Return the [X, Y] coordinate for the center point of the cell that contains the specified text.  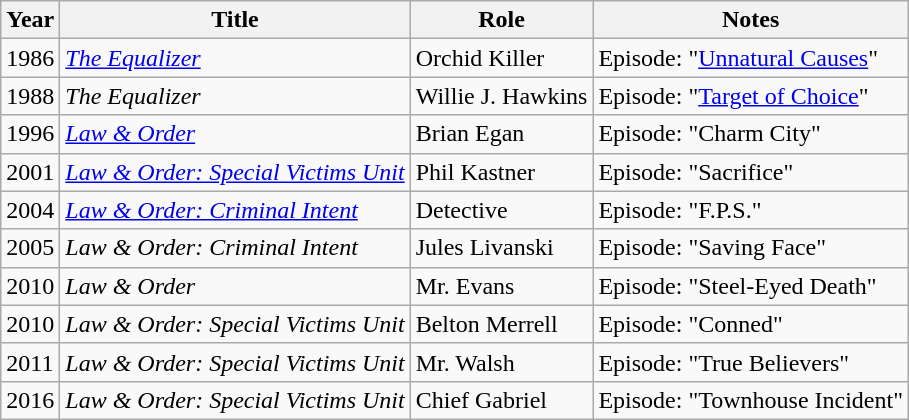
2016 [30, 400]
Willie J. Hawkins [502, 96]
Title [235, 20]
1986 [30, 58]
Orchid Killer [502, 58]
Episode: "Target of Choice" [751, 96]
Notes [751, 20]
Year [30, 20]
Episode: "Charm City" [751, 134]
2001 [30, 172]
Jules Livanski [502, 248]
Episode: "Saving Face" [751, 248]
Episode: "Townhouse Incident" [751, 400]
Role [502, 20]
Episode: "Unnatural Causes" [751, 58]
Mr. Walsh [502, 362]
Episode: "Steel-Eyed Death" [751, 286]
Episode: "True Believers" [751, 362]
Phil Kastner [502, 172]
2004 [30, 210]
Episode: "Sacrifice" [751, 172]
Belton Merrell [502, 324]
Chief Gabriel [502, 400]
Mr. Evans [502, 286]
Brian Egan [502, 134]
1988 [30, 96]
2005 [30, 248]
Episode: "Conned" [751, 324]
2011 [30, 362]
Detective [502, 210]
1996 [30, 134]
Episode: "F.P.S." [751, 210]
